Return the (x, y) coordinate for the center point of the cell that contains the specified text.  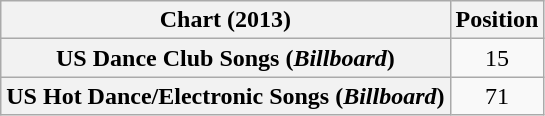
US Hot Dance/Electronic Songs (Billboard) (226, 96)
Position (497, 20)
15 (497, 58)
Chart (2013) (226, 20)
US Dance Club Songs (Billboard) (226, 58)
71 (497, 96)
